Locate the cell with the specified text and output its (x, y) center coordinate. 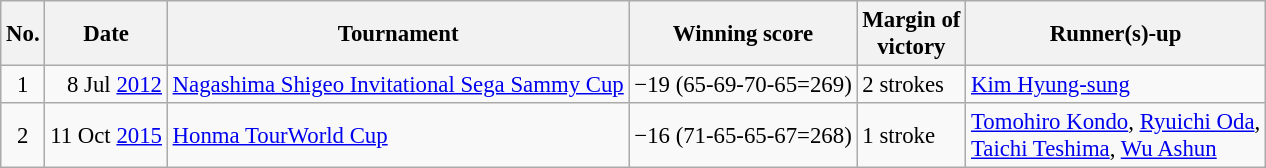
No. (23, 34)
Kim Hyung-sung (1116, 85)
8 Jul 2012 (106, 85)
−16 (71-65-65-67=268) (743, 136)
Date (106, 34)
−19 (65-69-70-65=269) (743, 85)
2 strokes (912, 85)
Tomohiro Kondo, Ryuichi Oda, Taichi Teshima, Wu Ashun (1116, 136)
2 (23, 136)
Tournament (398, 34)
Honma TourWorld Cup (398, 136)
1 (23, 85)
Winning score (743, 34)
Nagashima Shigeo Invitational Sega Sammy Cup (398, 85)
11 Oct 2015 (106, 136)
Margin ofvictory (912, 34)
Runner(s)-up (1116, 34)
1 stroke (912, 136)
